Extract the (X, Y) coordinate from the center of the cell holding the provided text.  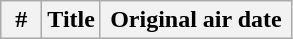
Original air date (196, 20)
Title (72, 20)
# (22, 20)
